Pinpoint the cell where the given text exists, returning its [x, y] midpoint coordinate. 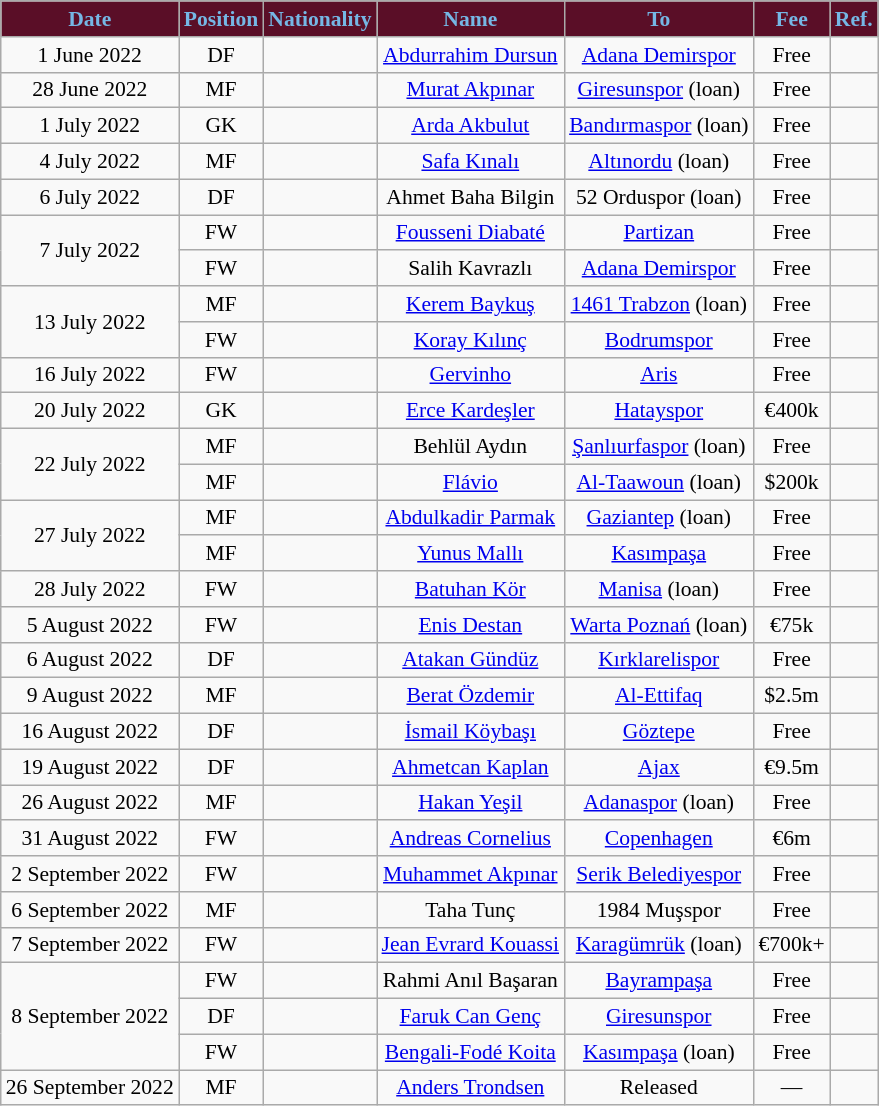
Date [90, 19]
26 August 2022 [90, 803]
Kırklarelispor [658, 660]
20 July 2022 [90, 411]
4 July 2022 [90, 162]
5 August 2022 [90, 625]
Position [221, 19]
Rahmi Anıl Başaran [471, 981]
Giresunspor (loan) [658, 90]
6 August 2022 [90, 660]
6 September 2022 [90, 910]
Adanaspor (loan) [658, 803]
Ajax [658, 767]
Hakan Yeşil [471, 803]
Safa Kınalı [471, 162]
Ref. [854, 19]
Taha Tunç [471, 910]
Giresunspor [658, 1017]
Salih Kavrazlı [471, 269]
1461 Trabzon (loan) [658, 304]
Yunus Mallı [471, 554]
Göztepe [658, 732]
Ahmet Baha Bilgin [471, 197]
Fee [791, 19]
Copenhagen [658, 839]
16 July 2022 [90, 375]
Partizan [658, 233]
Murat Akpınar [471, 90]
Muhammet Akpınar [471, 874]
Nationality [320, 19]
Andreas Cornelius [471, 839]
Manisa (loan) [658, 589]
Aris [658, 375]
Bengali-Fodé Koita [471, 1052]
Serik Belediyespor [658, 874]
9 August 2022 [90, 696]
Warta Poznań (loan) [658, 625]
€75k [791, 625]
Abdurrahim Dursun [471, 55]
Hatayspor [658, 411]
Al-Ettifaq [658, 696]
6 July 2022 [90, 197]
Batuhan Kör [471, 589]
Atakan Gündüz [471, 660]
Bodrumspor [658, 340]
Altınordu (loan) [658, 162]
16 August 2022 [90, 732]
Fousseni Diabaté [471, 233]
€9.5m [791, 767]
Karagümrük (loan) [658, 945]
13 July 2022 [90, 322]
52 Orduspor (loan) [658, 197]
Gaziantep (loan) [658, 518]
Abdulkadir Parmak [471, 518]
İsmail Köybaşı [471, 732]
Bayrampaşa [658, 981]
Flávio [471, 482]
1 June 2022 [90, 55]
$2.5m [791, 696]
Kerem Baykuş [471, 304]
28 June 2022 [90, 90]
Kasımpaşa [658, 554]
2 September 2022 [90, 874]
Faruk Can Genç [471, 1017]
19 August 2022 [90, 767]
Behlül Aydın [471, 447]
27 July 2022 [90, 536]
Gervinho [471, 375]
8 September 2022 [90, 1016]
1984 Muşspor [658, 910]
Berat Özdemir [471, 696]
To [658, 19]
Released [658, 1088]
Erce Kardeşler [471, 411]
28 July 2022 [90, 589]
Anders Trondsen [471, 1088]
€700k+ [791, 945]
Al-Taawoun (loan) [658, 482]
31 August 2022 [90, 839]
Name [471, 19]
€400k [791, 411]
22 July 2022 [90, 464]
€6m [791, 839]
Enis Destan [471, 625]
Jean Evrard Kouassi [471, 945]
Ahmetcan Kaplan [471, 767]
Kasımpaşa (loan) [658, 1052]
Koray Kılınç [471, 340]
Arda Akbulut [471, 126]
26 September 2022 [90, 1088]
7 September 2022 [90, 945]
Şanlıurfaspor (loan) [658, 447]
$200k [791, 482]
Bandırmaspor (loan) [658, 126]
7 July 2022 [90, 250]
— [791, 1088]
1 July 2022 [90, 126]
